Determine the [x, y] coordinate at the center of the cell enclosing the given text.  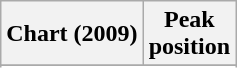
Chart (2009) [72, 34]
Peakposition [189, 34]
